Provide the (x, y) coordinate of the cell's center where the given text is located.  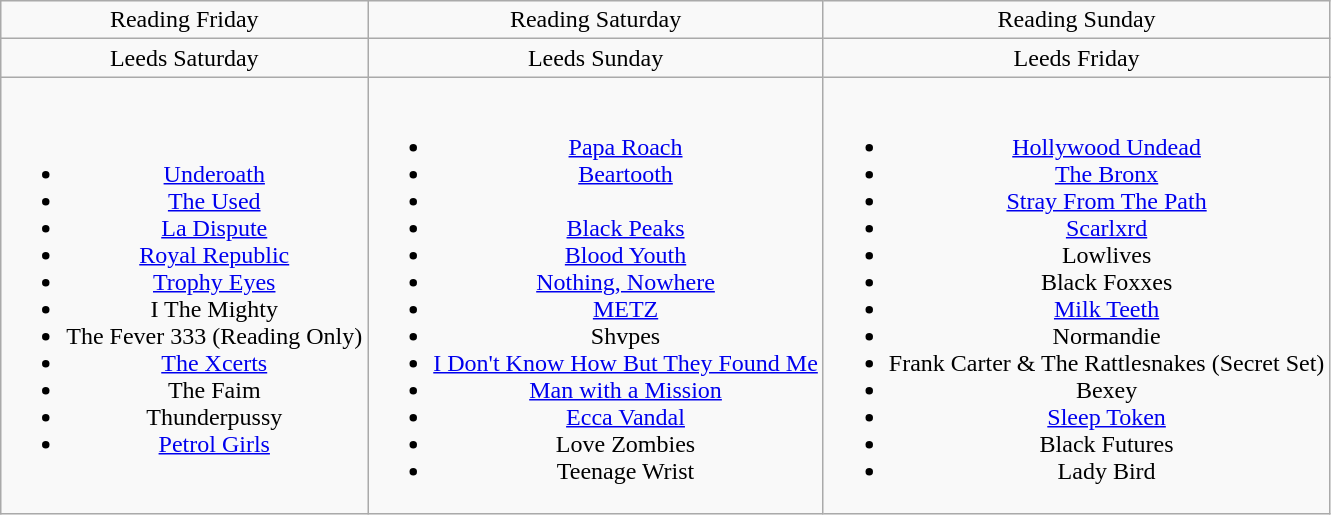
Leeds Saturday (184, 58)
Reading Sunday (1076, 20)
Reading Saturday (596, 20)
UnderoathThe UsedLa DisputeRoyal RepublicTrophy EyesI The MightyThe Fever 333 (Reading Only)The XcertsThe FaimThunderpussyPetrol Girls (184, 296)
Leeds Sunday (596, 58)
Reading Friday (184, 20)
Leeds Friday (1076, 58)
